Capture the cell that displays the provided text and extract its [x, y] central coordinate. 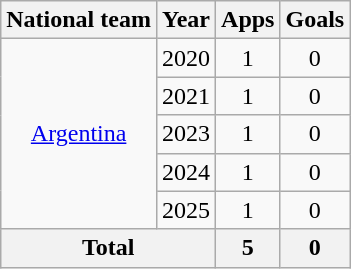
2020 [186, 58]
2023 [186, 134]
Total [108, 248]
Apps [248, 20]
2021 [186, 96]
Argentina [79, 134]
Goals [315, 20]
5 [248, 248]
National team [79, 20]
2024 [186, 172]
Year [186, 20]
2025 [186, 210]
